From the cell containing the given text, extract its center point as [X, Y] coordinate. 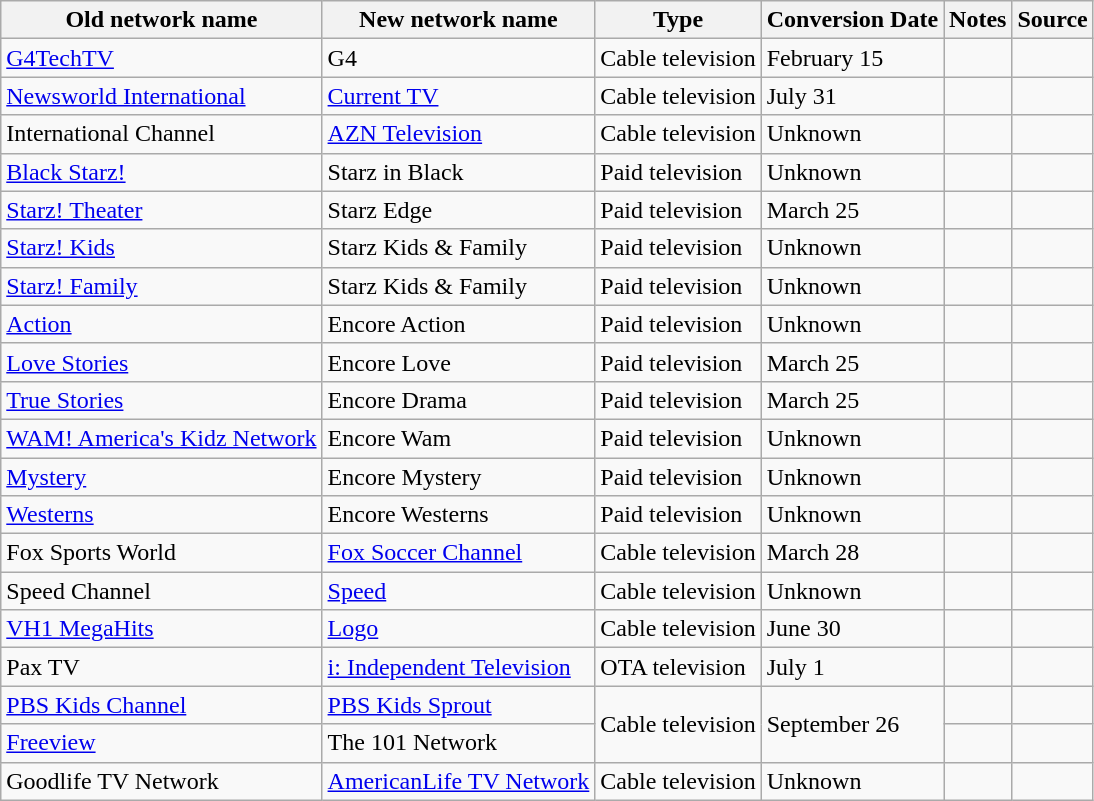
Speed [458, 591]
Newsworld International [162, 96]
Starz Edge [458, 210]
New network name [458, 20]
June 30 [852, 629]
i: Independent Television [458, 667]
February 15 [852, 58]
G4 [458, 58]
OTA television [678, 667]
Westerns [162, 515]
July 31 [852, 96]
Starz! Family [162, 286]
Goodlife TV Network [162, 781]
Speed Channel [162, 591]
Encore Love [458, 362]
Encore Westerns [458, 515]
G4TechTV [162, 58]
Encore Action [458, 324]
Encore Wam [458, 438]
Fox Soccer Channel [458, 553]
Starz in Black [458, 172]
September 26 [852, 724]
Type [678, 20]
Logo [458, 629]
Starz! Kids [162, 248]
Encore Mystery [458, 477]
Pax TV [162, 667]
Notes [978, 20]
July 1 [852, 667]
Starz! Theater [162, 210]
Old network name [162, 20]
The 101 Network [458, 743]
PBS Kids Sprout [458, 705]
PBS Kids Channel [162, 705]
Fox Sports World [162, 553]
AZN Television [458, 134]
Conversion Date [852, 20]
Mystery [162, 477]
Encore Drama [458, 400]
Source [1052, 20]
Black Starz! [162, 172]
Action [162, 324]
Love Stories [162, 362]
True Stories [162, 400]
Current TV [458, 96]
March 28 [852, 553]
International Channel [162, 134]
VH1 MegaHits [162, 629]
Freeview [162, 743]
AmericanLife TV Network [458, 781]
WAM! America's Kidz Network [162, 438]
